Find where the given text appears and provide that cell's center as (X, Y) coordinate. 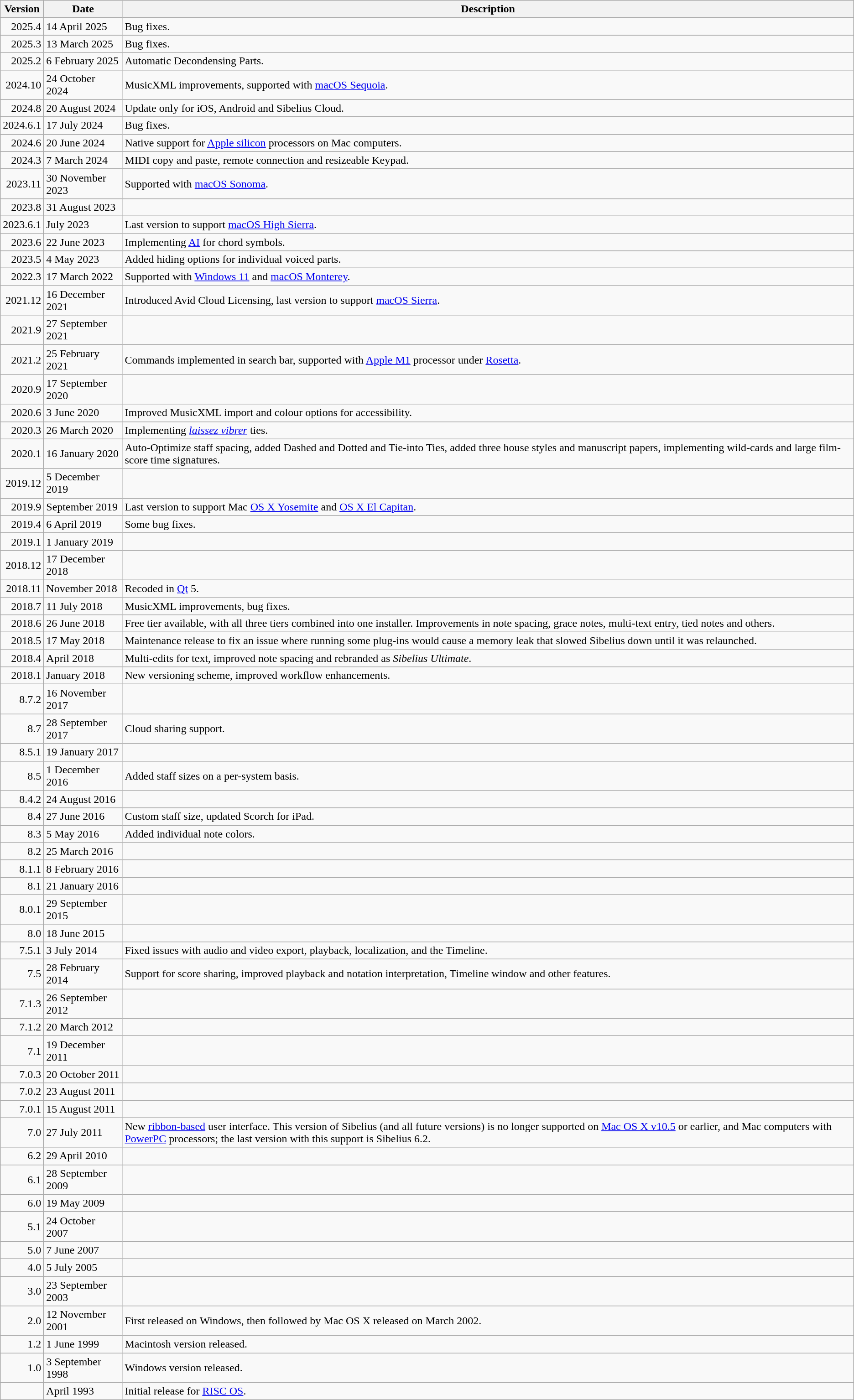
Some bug fixes. (488, 524)
8.7 (22, 729)
8.1 (22, 886)
Custom staff size, updated Scorch for iPad. (488, 817)
5.1 (22, 1226)
5 December 2019 (83, 484)
2024.8 (22, 108)
2025.3 (22, 44)
2022.3 (22, 277)
20 October 2011 (83, 1074)
November 2018 (83, 588)
26 June 2018 (83, 624)
17 May 2018 (83, 641)
Recoded in Qt 5. (488, 588)
24 October 2007 (83, 1226)
21 January 2016 (83, 886)
5.0 (22, 1250)
Last version to support macOS High Sierra. (488, 224)
2018.1 (22, 676)
28 February 2014 (83, 974)
7.0.1 (22, 1109)
3.0 (22, 1291)
2020.1 (22, 453)
Version (22, 9)
7.5.1 (22, 951)
27 September 2021 (83, 330)
6.0 (22, 1203)
17 December 2018 (83, 565)
3 July 2014 (83, 951)
3 June 2020 (83, 413)
2023.11 (22, 183)
Supported with Windows 11 and macOS Monterey. (488, 277)
7 June 2007 (83, 1250)
2018.6 (22, 624)
First released on Windows, then followed by Mac OS X released on March 2002. (488, 1321)
1 June 1999 (83, 1344)
26 September 2012 (83, 1004)
11 July 2018 (83, 606)
8.7.2 (22, 699)
2021.12 (22, 300)
23 August 2011 (83, 1092)
1 January 2019 (83, 541)
Implementing laissez vibrer ties. (488, 430)
28 September 2009 (83, 1180)
2019.4 (22, 524)
19 May 2009 (83, 1203)
31 August 2023 (83, 207)
14 April 2025 (83, 26)
Native support for Apple silicon processors on Mac computers. (488, 143)
16 January 2020 (83, 453)
January 2018 (83, 676)
4.0 (22, 1267)
2025.4 (22, 26)
MIDI copy and paste, remote connection and resizeable Keypad. (488, 160)
25 February 2021 (83, 359)
Automatic Decondensing Parts. (488, 61)
2024.6.1 (22, 125)
24 August 2016 (83, 799)
Date (83, 9)
8.3 (22, 834)
8.4.2 (22, 799)
2019.1 (22, 541)
2018.4 (22, 658)
17 July 2024 (83, 125)
Update only for iOS, Android and Sibelius Cloud. (488, 108)
7.1.2 (22, 1027)
Maintenance release to fix an issue where running some plug-ins would cause a memory leak that slowed Sibelius down until it was relaunched. (488, 641)
MusicXML improvements, supported with macOS Sequoia. (488, 85)
8.4 (22, 817)
2023.8 (22, 207)
6 February 2025 (83, 61)
15 August 2011 (83, 1109)
12 November 2001 (83, 1321)
13 March 2025 (83, 44)
22 June 2023 (83, 242)
2021.9 (22, 330)
Implementing AI for chord symbols. (488, 242)
2018.12 (22, 565)
2024.6 (22, 143)
20 August 2024 (83, 108)
April 1993 (83, 1391)
29 September 2015 (83, 910)
5 July 2005 (83, 1267)
7.5 (22, 974)
27 July 2011 (83, 1132)
Added individual note colors. (488, 834)
2021.2 (22, 359)
8 February 2016 (83, 869)
Windows version released. (488, 1368)
6 April 2019 (83, 524)
2024.3 (22, 160)
2.0 (22, 1321)
2020.9 (22, 390)
July 2023 (83, 224)
6.2 (22, 1156)
7 March 2024 (83, 160)
8.1.1 (22, 869)
5 May 2016 (83, 834)
25 March 2016 (83, 851)
8.0 (22, 933)
2023.6.1 (22, 224)
Macintosh version released. (488, 1344)
MusicXML improvements, bug fixes. (488, 606)
6.1 (22, 1180)
2025.2 (22, 61)
2018.7 (22, 606)
2023.6 (22, 242)
19 December 2011 (83, 1051)
3 September 1998 (83, 1368)
2018.11 (22, 588)
Introduced Avid Cloud Licensing, last version to support macOS Sierra. (488, 300)
2020.3 (22, 430)
7.0.3 (22, 1074)
Fixed issues with audio and video export, playback, localization, and the Timeline. (488, 951)
7.0 (22, 1132)
Description (488, 9)
Cloud sharing support. (488, 729)
2020.6 (22, 413)
2019.12 (22, 484)
2019.9 (22, 507)
Commands implemented in search bar, supported with Apple M1 processor under Rosetta. (488, 359)
17 March 2022 (83, 277)
Supported with macOS Sonoma. (488, 183)
16 December 2021 (83, 300)
29 April 2010 (83, 1156)
17 September 2020 (83, 390)
7.1.3 (22, 1004)
New versioning scheme, improved workflow enhancements. (488, 676)
23 September 2003 (83, 1291)
18 June 2015 (83, 933)
2023.5 (22, 260)
8.5 (22, 775)
8.0.1 (22, 910)
September 2019 (83, 507)
7.0.2 (22, 1092)
2024.10 (22, 85)
20 June 2024 (83, 143)
Added hiding options for individual voiced parts. (488, 260)
1 December 2016 (83, 775)
Multi-edits for text, improved note spacing and rebranded as Sibelius Ultimate. (488, 658)
28 September 2017 (83, 729)
8.5.1 (22, 752)
16 November 2017 (83, 699)
1.2 (22, 1344)
19 January 2017 (83, 752)
4 May 2023 (83, 260)
Last version to support Mac OS X Yosemite and OS X El Capitan. (488, 507)
30 November 2023 (83, 183)
Added staff sizes on a per-system basis. (488, 775)
26 March 2020 (83, 430)
27 June 2016 (83, 817)
20 March 2012 (83, 1027)
Initial release for RISC OS. (488, 1391)
Improved MusicXML import and colour options for accessibility. (488, 413)
April 2018 (83, 658)
1.0 (22, 1368)
2018.5 (22, 641)
Support for score sharing, improved playback and notation interpretation, Timeline window and other features. (488, 974)
24 October 2024 (83, 85)
8.2 (22, 851)
7.1 (22, 1051)
